From the cell containing the given text, extract its center point as [x, y] coordinate. 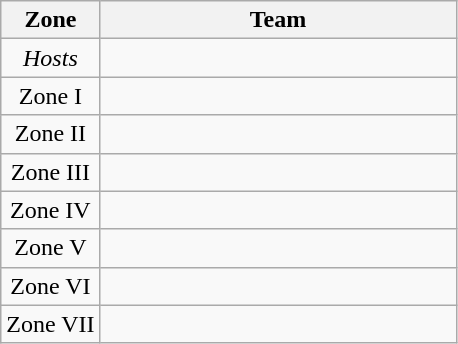
Zone V [50, 248]
Zone III [50, 172]
Zone I [50, 96]
Zone IV [50, 210]
Zone VI [50, 286]
Hosts [50, 58]
Zone [50, 20]
Zone II [50, 134]
Zone VII [50, 324]
Team [278, 20]
